Search for the cell housing the specified text and yield its (X, Y) center coordinate. 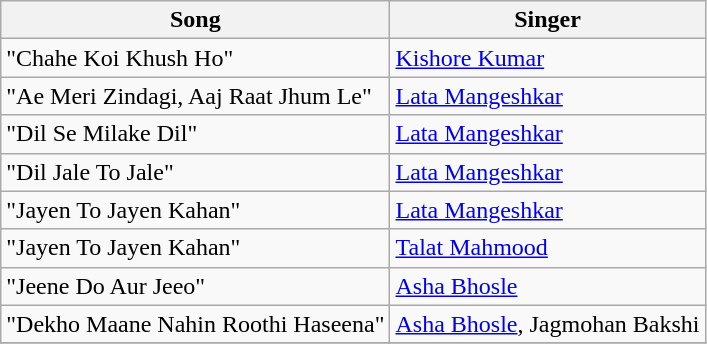
"Ae Meri Zindagi, Aaj Raat Jhum Le" (196, 96)
"Dil Jale To Jale" (196, 172)
Talat Mahmood (548, 248)
Asha Bhosle (548, 286)
Song (196, 20)
Singer (548, 20)
"Dil Se Milake Dil" (196, 134)
"Chahe Koi Khush Ho" (196, 58)
"Jeene Do Aur Jeeo" (196, 286)
Kishore Kumar (548, 58)
Asha Bhosle, Jagmohan Bakshi (548, 324)
"Dekho Maane Nahin Roothi Haseena" (196, 324)
